Scan for the cell matching the given text and deliver its [x, y] coordinate at center. 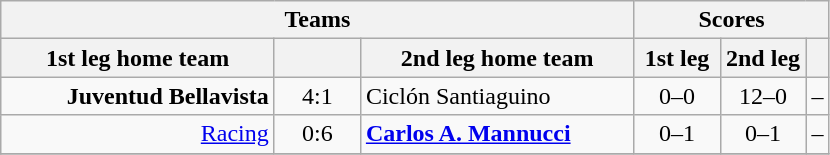
Juventud Bellavista [138, 96]
1st leg [677, 58]
Carlos A. Mannucci [497, 134]
2nd leg [763, 58]
Ciclón Santiaguino [497, 96]
Teams [318, 20]
0–0 [677, 96]
2nd leg home team [497, 58]
Scores [732, 20]
4:1 [317, 96]
0:6 [317, 134]
Racing [138, 134]
1st leg home team [138, 58]
12–0 [763, 96]
